Capture the cell that displays the provided text and extract its [X, Y] central coordinate. 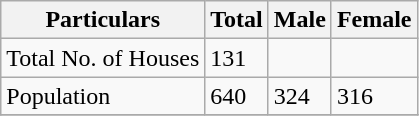
Female [374, 20]
Male [300, 20]
Particulars [103, 20]
Total No. of Houses [103, 58]
Total [237, 20]
316 [374, 96]
324 [300, 96]
Population [103, 96]
640 [237, 96]
131 [237, 58]
